For the text-containing cell, return its midpoint in [X, Y] coordinate format. 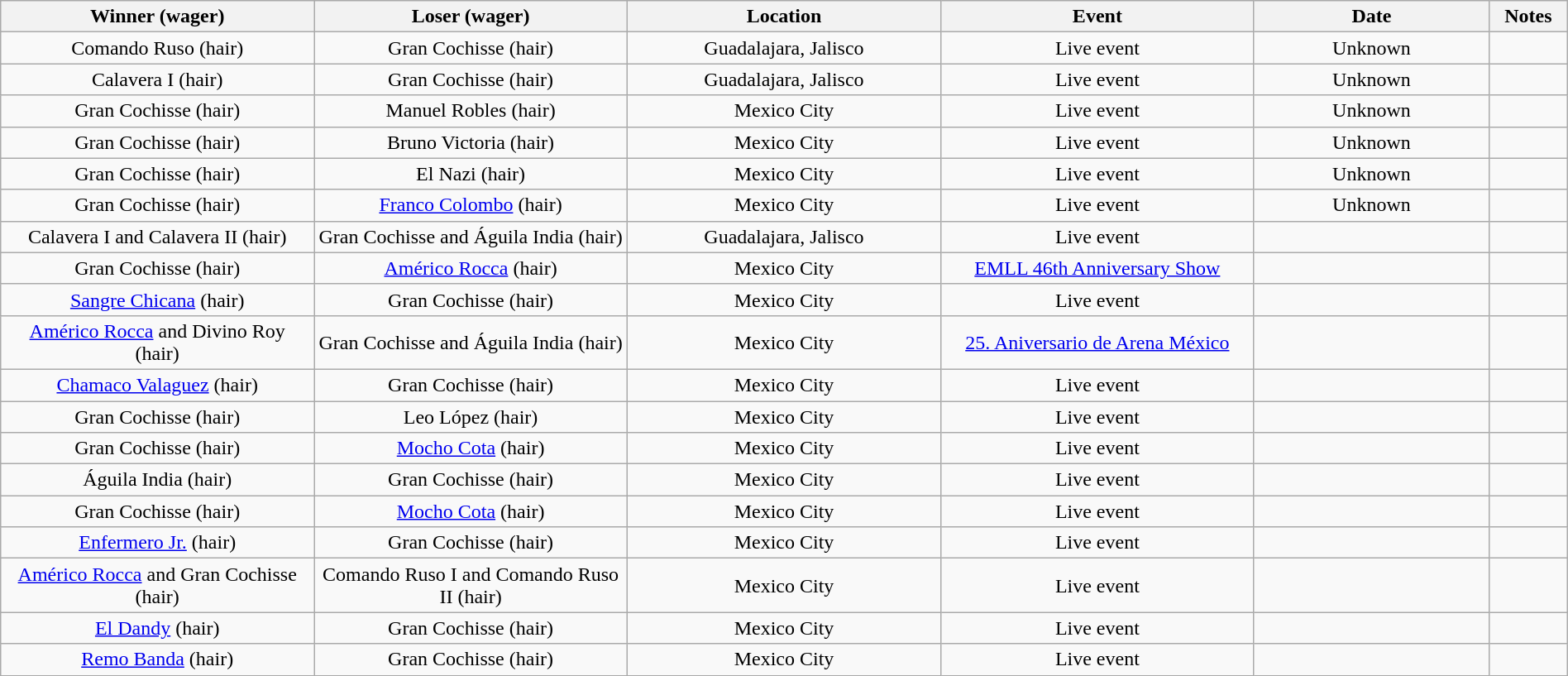
25. Aniversario de Arena México [1097, 343]
Leo López (hair) [471, 416]
El Nazi (hair) [471, 174]
Américo Rocca (hair) [471, 268]
Remo Banda (hair) [157, 659]
Sangre Chicana (hair) [157, 300]
EMLL 46th Anniversary Show [1097, 268]
Calavera I and Calavera II (hair) [157, 237]
Loser (wager) [471, 17]
Manuel Robles (hair) [471, 111]
Chamaco Valaguez (hair) [157, 385]
Event [1097, 17]
Américo Rocca and Gran Cochisse (hair) [157, 586]
Águila India (hair) [157, 480]
Date [1371, 17]
Winner (wager) [157, 17]
Enfermero Jr. (hair) [157, 543]
Américo Rocca and Divino Roy (hair) [157, 343]
Comando Ruso I and Comando Ruso II (hair) [471, 586]
Notes [1528, 17]
Comando Ruso (hair) [157, 48]
Franco Colombo (hair) [471, 205]
Location [784, 17]
Bruno Victoria (hair) [471, 142]
Calavera I (hair) [157, 79]
El Dandy (hair) [157, 628]
